From the cell containing the given text, extract its center point as [x, y] coordinate. 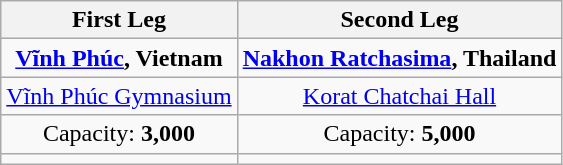
Second Leg [400, 20]
Nakhon Ratchasima, Thailand [400, 58]
Korat Chatchai Hall [400, 96]
First Leg [119, 20]
Capacity: 5,000 [400, 134]
Capacity: 3,000 [119, 134]
Vĩnh Phúc, Vietnam [119, 58]
Vĩnh Phúc Gymnasium [119, 96]
